For the text-containing cell, return its midpoint in [x, y] coordinate format. 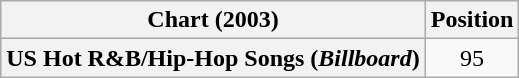
95 [472, 58]
Chart (2003) [213, 20]
Position [472, 20]
US Hot R&B/Hip-Hop Songs (Billboard) [213, 58]
